Return [X, Y] of the center of cell containing provided text 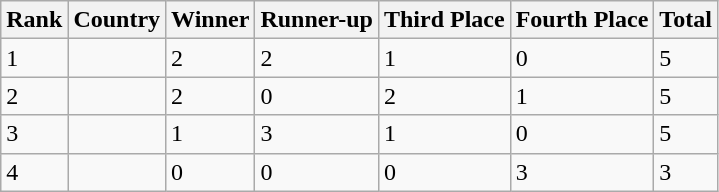
Third Place [444, 20]
Rank [34, 20]
Total [686, 20]
Country [117, 20]
Winner [210, 20]
Fourth Place [582, 20]
4 [34, 172]
Runner-up [317, 20]
